Determine the (X, Y) coordinate at the center of the cell enclosing the given text.  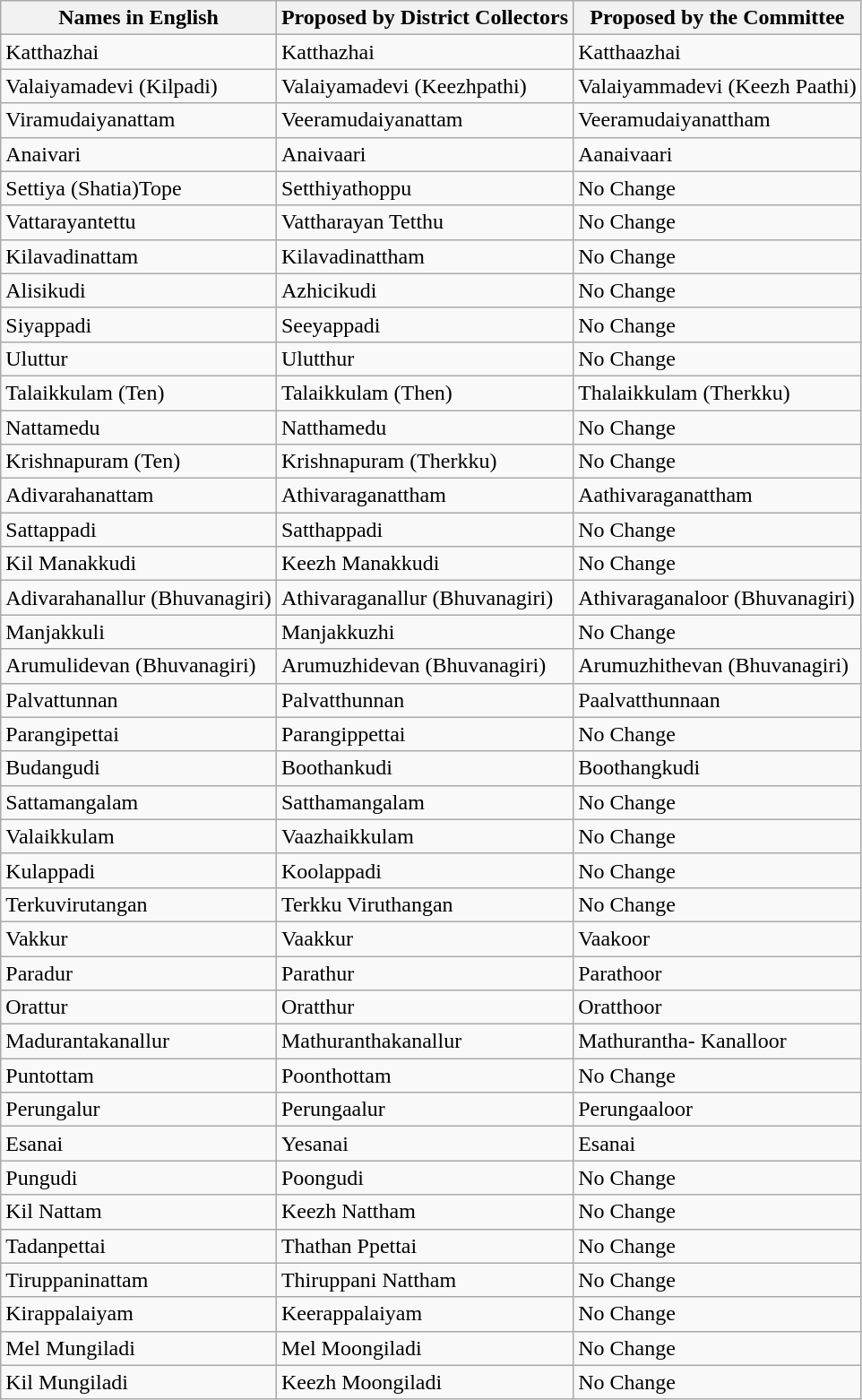
Kirappalaiyam (139, 1314)
Koolappadi (425, 870)
Vaazhaikkulam (425, 836)
Puntottam (139, 1076)
Valaiyamadevi (Keezhpathi) (425, 86)
Paradur (139, 972)
Kil Manakkudi (139, 564)
Yesanai (425, 1144)
Boothankudi (425, 768)
Mel Moongiladi (425, 1348)
Tiruppaninattam (139, 1280)
Proposed by District Collectors (425, 18)
Poonthottam (425, 1076)
Poongudi (425, 1178)
Palvatthunnan (425, 700)
Arumuzhithevan (Bhuvanagiri) (718, 666)
Athivaraganaloor (Bhuvanagiri) (718, 598)
Valaiyammadevi (Keezh Paathi) (718, 86)
Adivarahanattam (139, 496)
Parangipettai (139, 734)
Azhicikudi (425, 290)
Arumuzhidevan (Bhuvanagiri) (425, 666)
Pungudi (139, 1178)
Veeramudaiyanattham (718, 120)
Uluttur (139, 359)
Parathur (425, 972)
Keerappalaiyam (425, 1314)
Sattappadi (139, 530)
Ulutthur (425, 359)
Seeyappadi (425, 324)
Kil Mungiladi (139, 1382)
Nattamedu (139, 428)
Tadanpettai (139, 1246)
Madurantakanallur (139, 1041)
Terkku Viruthangan (425, 904)
Talaikkulam (Then) (425, 393)
Talaikkulam (Ten) (139, 393)
Setthiyathoppu (425, 188)
Viramudaiyanattam (139, 120)
Anaivaari (425, 154)
Veeramudaiyanattam (425, 120)
Vakkur (139, 938)
Vaakoor (718, 938)
Kilavadinattam (139, 256)
Mathurantha- Kanalloor (718, 1041)
Terkuvirutangan (139, 904)
Keezh Manakkudi (425, 564)
Katthaazhai (718, 52)
Athivaraganallur (Bhuvanagiri) (425, 598)
Vaakkur (425, 938)
Vattarayantettu (139, 222)
Aanaivaari (718, 154)
Valaiyamadevi (Kilpadi) (139, 86)
Names in English (139, 18)
Mathuranthakanallur (425, 1041)
Krishnapuram (Ten) (139, 462)
Satthappadi (425, 530)
Arumulidevan (Bhuvanagiri) (139, 666)
Keezh Moongiladi (425, 1382)
Perungalur (139, 1110)
Krishnapuram (Therkku) (425, 462)
Keezh Nattham (425, 1212)
Parathoor (718, 972)
Parangippettai (425, 734)
Manjakkuli (139, 632)
Adivarahanallur (Bhuvanagiri) (139, 598)
Oratthoor (718, 1007)
Aathivaraganattham (718, 496)
Proposed by the Committee (718, 18)
Orattur (139, 1007)
Kulappadi (139, 870)
Settiya (Shatia)Tope (139, 188)
Budangudi (139, 768)
Satthamangalam (425, 802)
Perungaaloor (718, 1110)
Athivaraganattham (425, 496)
Perungaalur (425, 1110)
Thathan Ppettai (425, 1246)
Kil Nattam (139, 1212)
Manjakkuzhi (425, 632)
Valaikkulam (139, 836)
Anaivari (139, 154)
Boothangkudi (718, 768)
Palvattunnan (139, 700)
Paalvatthunnaan (718, 700)
Oratthur (425, 1007)
Natthamedu (425, 428)
Siyappadi (139, 324)
Thiruppani Nattham (425, 1280)
Thalaikkulam (Therkku) (718, 393)
Sattamangalam (139, 802)
Alisikudi (139, 290)
Mel Mungiladi (139, 1348)
Kilavadinattham (425, 256)
Vattharayan Tetthu (425, 222)
